Extract the [x, y] coordinate from the center of the cell holding the provided text.  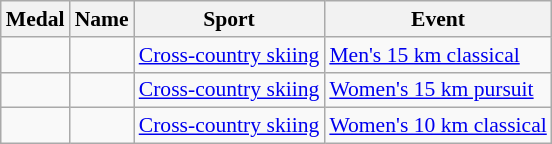
Women's 15 km pursuit [438, 90]
Name [102, 19]
Medal [36, 19]
Women's 10 km classical [438, 126]
Sport [230, 19]
Men's 15 km classical [438, 55]
Event [438, 19]
